Find where the given text appears and provide that cell's center as [X, Y] coordinate. 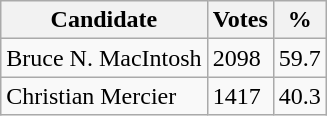
Candidate [104, 20]
Bruce N. MacIntosh [104, 58]
1417 [240, 96]
Votes [240, 20]
40.3 [300, 96]
% [300, 20]
2098 [240, 58]
Christian Mercier [104, 96]
59.7 [300, 58]
